Scan for the cell matching the given text and deliver its [X, Y] coordinate at center. 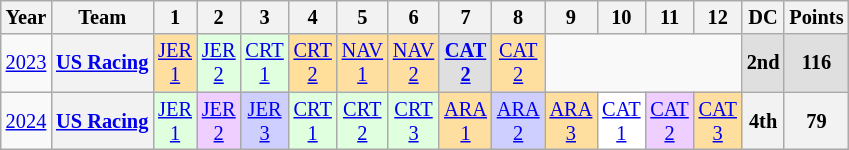
4th [764, 121]
DC [764, 17]
NAV2 [414, 63]
3 [265, 17]
2 [219, 17]
11 [669, 17]
12 [718, 17]
NAV1 [362, 63]
Year [26, 17]
79 [816, 121]
1 [175, 17]
JER3 [265, 121]
2nd [764, 63]
CRT3 [414, 121]
10 [621, 17]
7 [466, 17]
Points [816, 17]
9 [572, 17]
116 [816, 63]
CAT3 [718, 121]
ARA3 [572, 121]
Team [102, 17]
ARA2 [518, 121]
8 [518, 17]
5 [362, 17]
6 [414, 17]
CAT1 [621, 121]
4 [313, 17]
2023 [26, 63]
ARA1 [466, 121]
2024 [26, 121]
